Extract the (x, y) coordinate from the center of the cell holding the provided text.  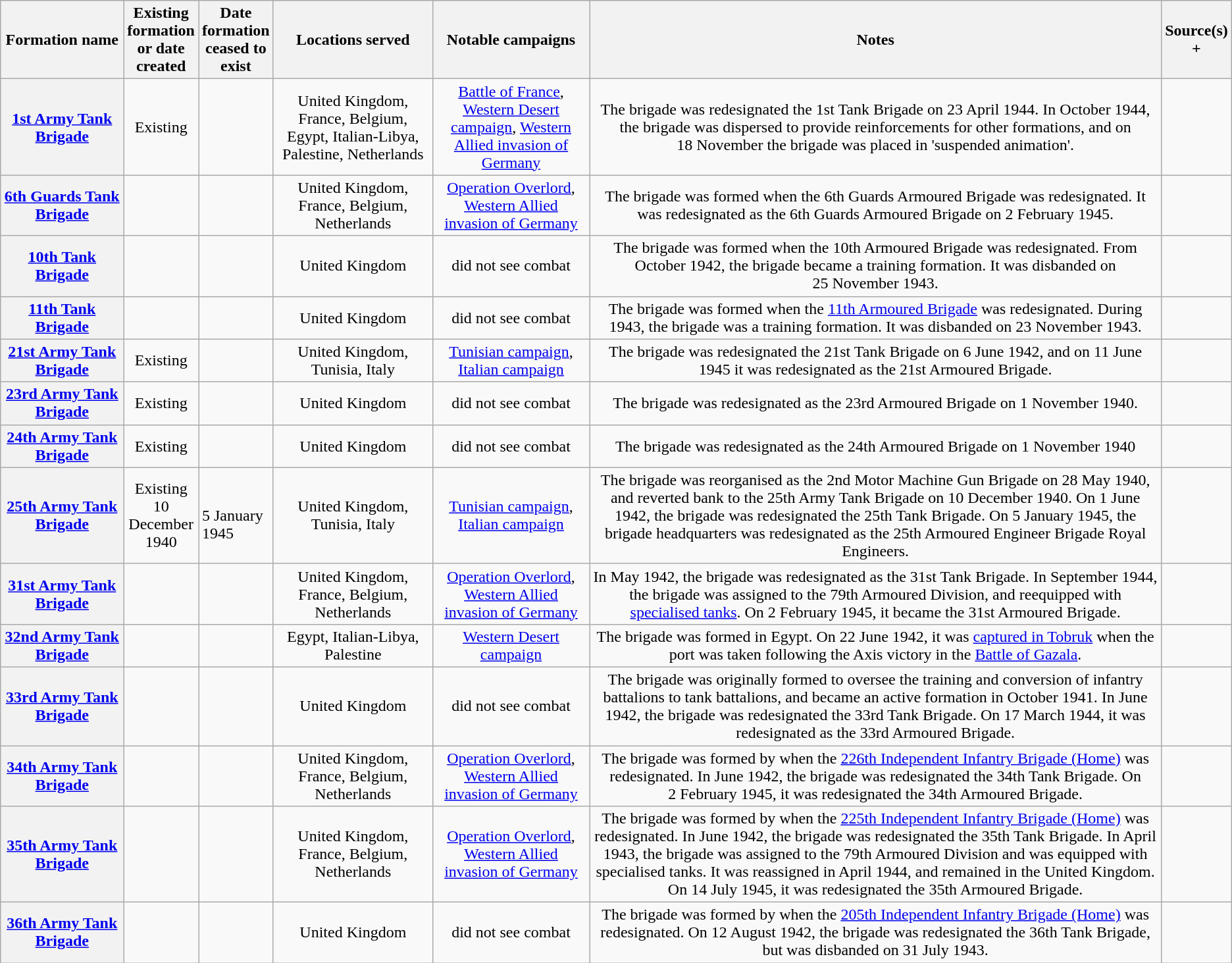
Existing formation or date created (161, 39)
31st Army Tank Brigade (62, 594)
Existing10 December 1940 (161, 515)
Notes (875, 39)
6th Guards Tank Brigade (62, 205)
5 January 1945 (236, 515)
25th Army Tank Brigade (62, 515)
36th Army Tank Brigade (62, 933)
11th Tank Brigade (62, 317)
Formation name (62, 39)
Locations served (353, 39)
21st Army Tank Brigade (62, 361)
The brigade was redesignated as the 23rd Armoured Brigade on 1 November 1940. (875, 403)
Date formation ceased to exist (236, 39)
10th Tank Brigade (62, 266)
34th Army Tank Brigade (62, 775)
United Kingdom, France, Belgium, Egypt, Italian-Libya, Palestine, Netherlands (353, 127)
The brigade was redesignated the 21st Tank Brigade on 6 June 1942, and on 11 June 1945 it was redesignated as the 21st Armoured Brigade. (875, 361)
35th Army Tank Brigade (62, 854)
The brigade was redesignated as the 24th Armoured Brigade on 1 November 1940 (875, 446)
Battle of France, Western Desert campaign, Western Allied invasion of Germany (511, 127)
32nd Army Tank Brigade (62, 645)
23rd Army Tank Brigade (62, 403)
Western Desert campaign (511, 645)
33rd Army Tank Brigade (62, 706)
Notable campaigns (511, 39)
24th Army Tank Brigade (62, 446)
1st Army Tank Brigade (62, 127)
Source(s)+ (1196, 39)
Egypt, Italian-Libya, Palestine (353, 645)
